From the cell containing the given text, extract its center point as [x, y] coordinate. 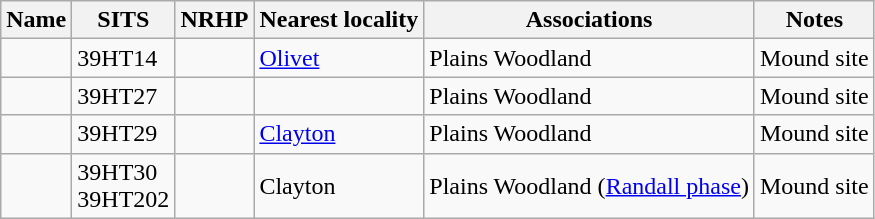
Associations [590, 20]
39HT3039HT202 [124, 186]
Nearest locality [339, 20]
SITS [124, 20]
39HT14 [124, 58]
Name [36, 20]
39HT29 [124, 134]
Olivet [339, 58]
Plains Woodland (Randall phase) [590, 186]
NRHP [214, 20]
Notes [814, 20]
39HT27 [124, 96]
